Search for the cell housing the specified text and yield its [x, y] center coordinate. 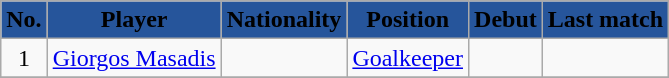
Debut [506, 20]
Nationality [284, 20]
1 [24, 58]
Position [408, 20]
Giorgos Masadis [134, 58]
No. [24, 20]
Player [134, 20]
Last match [605, 20]
Goalkeeper [408, 58]
